From the cell containing the given text, extract its center point as [X, Y] coordinate. 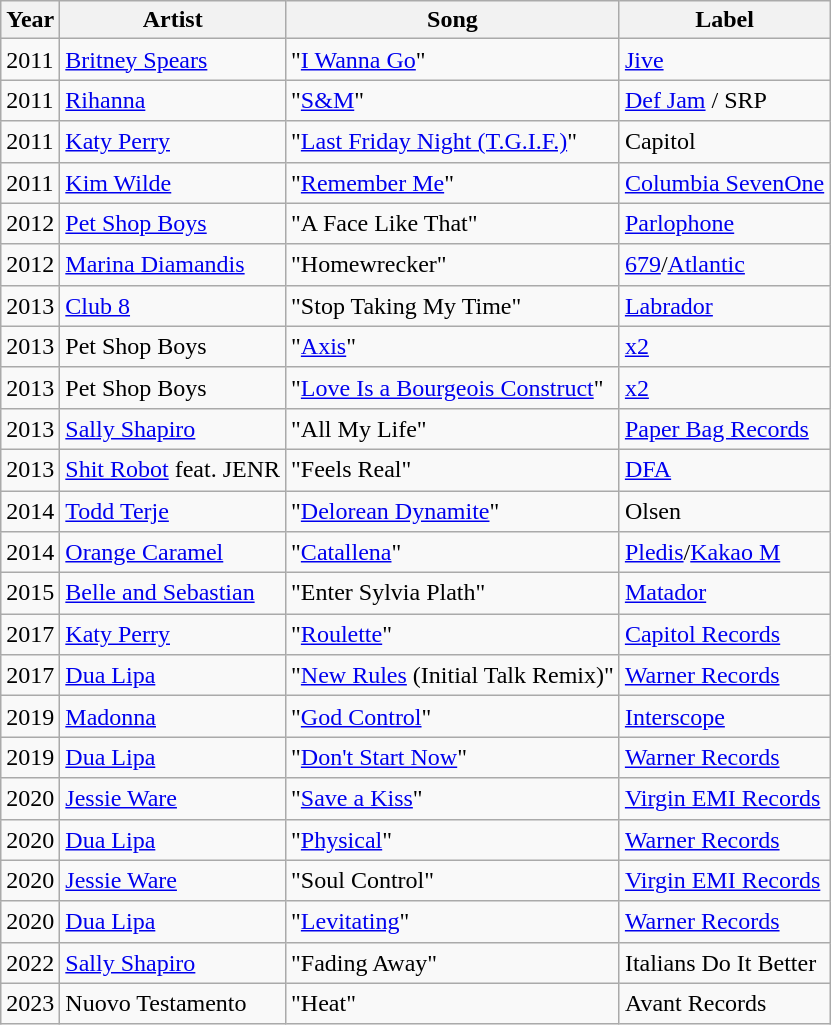
"Delorean Dynamite" [453, 510]
Pledis/Kakao M [724, 552]
"Love Is a Bourgeois Construct" [453, 388]
Shit Robot feat. JENR [173, 470]
"I Wanna Go" [453, 60]
Olsen [724, 510]
"Save a Kiss" [453, 798]
2022 [30, 962]
"Roulette" [453, 634]
"A Face Like That" [453, 224]
Kim Wilde [173, 182]
"Soul Control" [453, 880]
Artist [173, 20]
"Fading Away" [453, 962]
Parlophone [724, 224]
"Heat" [453, 1004]
Labrador [724, 306]
Interscope [724, 716]
Label [724, 20]
Columbia SevenOne [724, 182]
"Catallena" [453, 552]
"Axis" [453, 346]
"Remember Me" [453, 182]
Todd Terje [173, 510]
Year [30, 20]
"Levitating" [453, 922]
Song [453, 20]
Madonna [173, 716]
Def Jam / SRP [724, 100]
Belle and Sebastian [173, 594]
"Feels Real" [453, 470]
"All My Life" [453, 428]
Capitol Records [724, 634]
"God Control" [453, 716]
"S&M" [453, 100]
Britney Spears [173, 60]
679/Atlantic [724, 264]
Jive [724, 60]
Paper Bag Records [724, 428]
Orange Caramel [173, 552]
Rihanna [173, 100]
"Enter Sylvia Plath" [453, 594]
Marina Diamandis [173, 264]
Avant Records [724, 1004]
Matador [724, 594]
"Last Friday Night (T.G.I.F.)" [453, 142]
"Don't Start Now" [453, 758]
Club 8 [173, 306]
2015 [30, 594]
"New Rules (Initial Talk Remix)" [453, 676]
Italians Do It Better [724, 962]
Capitol [724, 142]
DFA [724, 470]
Nuovo Testamento [173, 1004]
"Stop Taking My Time" [453, 306]
"Physical" [453, 840]
2023 [30, 1004]
"Homewrecker" [453, 264]
